Determine the (x, y) coordinate at the center of the cell enclosing the given text.  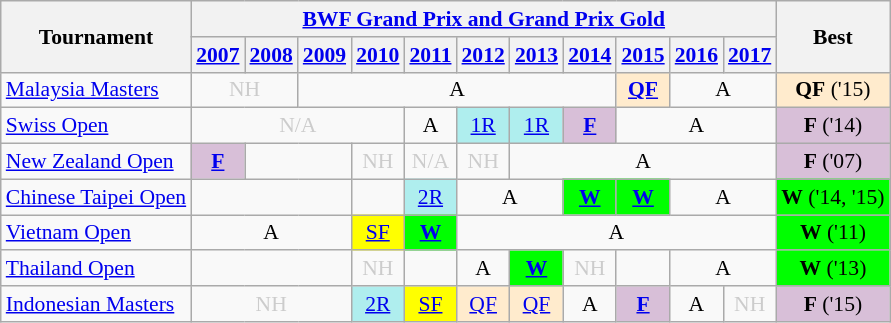
2014 (590, 55)
2016 (696, 55)
Thailand Open (96, 269)
Best (832, 36)
W ('11) (832, 233)
F ('15) (832, 304)
Malaysia Masters (96, 90)
2009 (324, 55)
Tournament (96, 36)
Chinese Taipei Open (96, 197)
2010 (378, 55)
Swiss Open (96, 126)
W ('13) (832, 269)
W ('14, '15) (832, 197)
Vietnam Open (96, 233)
2007 (218, 55)
F ('07) (832, 162)
2011 (430, 55)
2015 (642, 55)
2013 (536, 55)
QF ('15) (832, 90)
F ('14) (832, 126)
BWF Grand Prix and Grand Prix Gold (484, 19)
2017 (750, 55)
2012 (484, 55)
Indonesian Masters (96, 304)
2008 (270, 55)
New Zealand Open (96, 162)
